Capture the cell that displays the provided text and extract its [x, y] central coordinate. 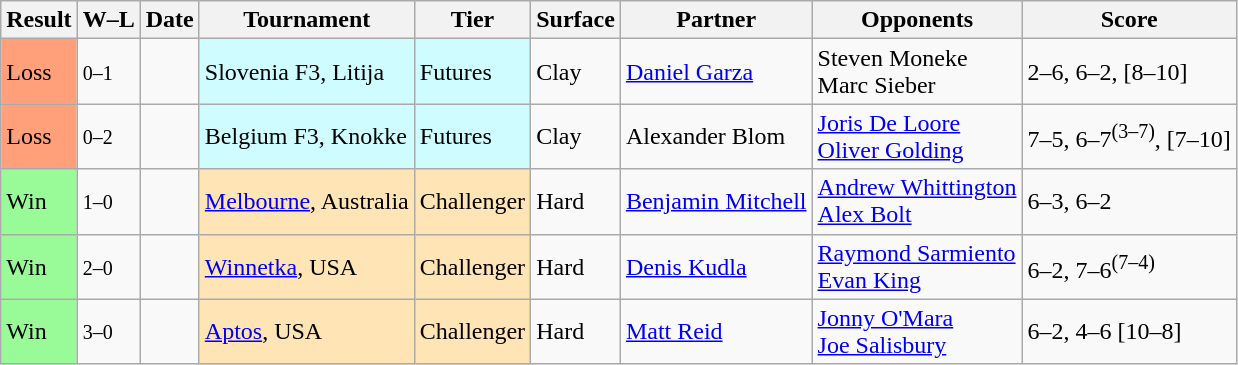
Joris De Loore Oliver Golding [917, 136]
2–0 [108, 266]
7–5, 6–7(3–7), [7–10] [1129, 136]
Jonny O'Mara Joe Salisbury [917, 332]
Steven Moneke Marc Sieber [917, 72]
1–0 [108, 202]
3–0 [108, 332]
W–L [108, 20]
0–2 [108, 136]
Winnetka, USA [306, 266]
0–1 [108, 72]
Opponents [917, 20]
Benjamin Mitchell [716, 202]
Tier [472, 20]
6–3, 6–2 [1129, 202]
Slovenia F3, Litija [306, 72]
6–2, 4–6 [10–8] [1129, 332]
Result [39, 20]
Andrew Whittington Alex Bolt [917, 202]
2–6, 6–2, [8–10] [1129, 72]
Daniel Garza [716, 72]
Date [170, 20]
Denis Kudla [716, 266]
Raymond Sarmiento Evan King [917, 266]
Belgium F3, Knokke [306, 136]
Tournament [306, 20]
Melbourne, Australia [306, 202]
Surface [576, 20]
Score [1129, 20]
Matt Reid [716, 332]
Aptos, USA [306, 332]
Alexander Blom [716, 136]
6–2, 7–6(7–4) [1129, 266]
Partner [716, 20]
